Extract the (X, Y) coordinate from the center of the cell holding the provided text.  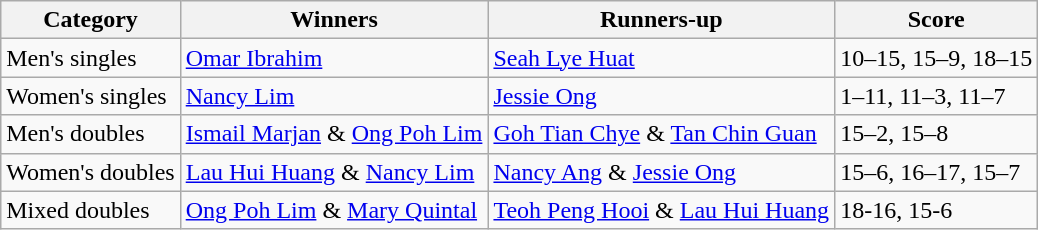
18-16, 15-6 (936, 210)
Runners-up (662, 20)
Nancy Ang & Jessie Ong (662, 172)
Men's singles (90, 58)
Ismail Marjan & Ong Poh Lim (334, 134)
Lau Hui Huang & Nancy Lim (334, 172)
Category (90, 20)
Ong Poh Lim & Mary Quintal (334, 210)
Nancy Lim (334, 96)
Winners (334, 20)
Mixed doubles (90, 210)
1–11, 11–3, 11–7 (936, 96)
10–15, 15–9, 18–15 (936, 58)
Jessie Ong (662, 96)
Seah Lye Huat (662, 58)
Women's singles (90, 96)
Women's doubles (90, 172)
15–6, 16–17, 15–7 (936, 172)
Teoh Peng Hooi & Lau Hui Huang (662, 210)
15–2, 15–8 (936, 134)
Omar Ibrahim (334, 58)
Goh Tian Chye & Tan Chin Guan (662, 134)
Men's doubles (90, 134)
Score (936, 20)
